Search for the cell housing the specified text and yield its (X, Y) center coordinate. 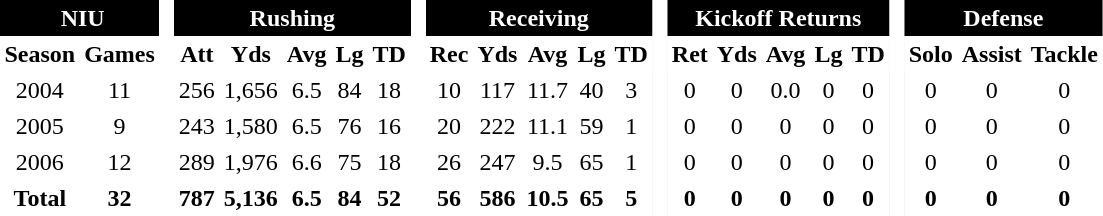
9 (120, 126)
Season (40, 54)
3 (631, 90)
11 (120, 90)
1,976 (250, 162)
2004 (40, 90)
16 (389, 126)
59 (592, 126)
52 (389, 198)
0.0 (786, 90)
586 (498, 198)
Solo (930, 54)
76 (350, 126)
Rec (449, 54)
6.6 (306, 162)
32 (120, 198)
222 (498, 126)
26 (449, 162)
Receiving (538, 18)
5 (631, 198)
1,580 (250, 126)
Att (196, 54)
Ret (690, 54)
247 (498, 162)
Tackle (1064, 54)
9.5 (548, 162)
2006 (40, 162)
11.1 (548, 126)
NIU (80, 18)
75 (350, 162)
Defense (1003, 18)
5,136 (250, 198)
1,656 (250, 90)
2005 (40, 126)
Kickoff Returns (778, 18)
11.7 (548, 90)
20 (449, 126)
40 (592, 90)
12 (120, 162)
56 (449, 198)
256 (196, 90)
787 (196, 198)
289 (196, 162)
Total (40, 198)
Assist (992, 54)
Games (120, 54)
117 (498, 90)
10 (449, 90)
243 (196, 126)
10.5 (548, 198)
Rushing (292, 18)
